Pinpoint the cell where the given text exists, returning its (X, Y) midpoint coordinate. 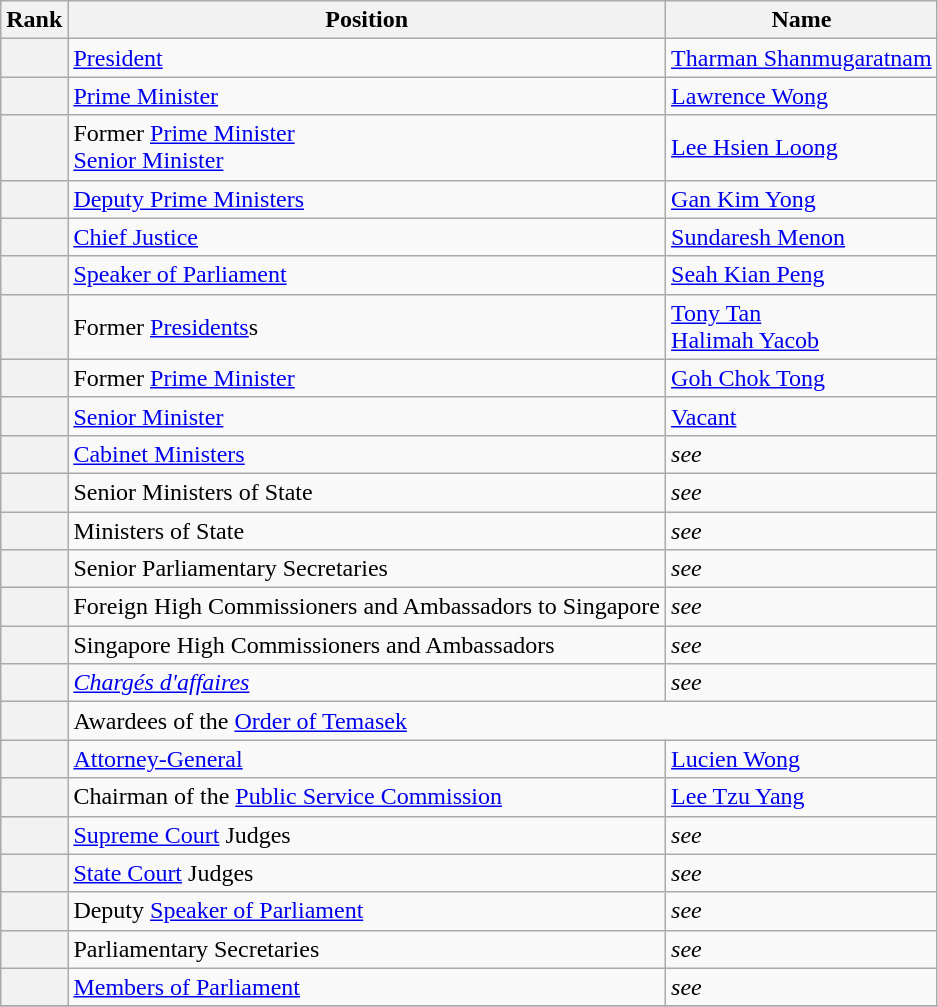
Gan Kim Yong (802, 199)
Senior Parliamentary Secretaries (367, 569)
Chairman of the Public Service Commission (367, 797)
Goh Chok Tong (802, 378)
Lucien Wong (802, 759)
Deputy Speaker of Parliament (367, 911)
Chief Justice (367, 237)
Tony TanHalimah Yacob (802, 326)
Tharman Shanmugaratnam (802, 58)
Sundaresh Menon (802, 237)
Chargés d'affaires (367, 683)
Lawrence Wong (802, 96)
Position (367, 20)
Former Prime MinisterSenior Minister (367, 148)
Ministers of State (367, 531)
Parliamentary Secretaries (367, 949)
Supreme Court Judges (367, 835)
Former Presidentss (367, 326)
Vacant (802, 416)
Prime Minister (367, 96)
Deputy Prime Ministers (367, 199)
Senior Minister (367, 416)
Members of Parliament (367, 987)
Attorney-General (367, 759)
Rank (34, 20)
Senior Ministers of State (367, 492)
Lee Hsien Loong (802, 148)
Awardees of the Order of Temasek (502, 721)
Seah Kian Peng (802, 275)
Lee Tzu Yang (802, 797)
Name (802, 20)
State Court Judges (367, 873)
Speaker of Parliament (367, 275)
Former Prime Minister (367, 378)
Singapore High Commissioners and Ambassadors (367, 645)
President (367, 58)
Foreign High Commissioners and Ambassadors to Singapore (367, 607)
Cabinet Ministers (367, 454)
